Identify which cell holds the provided text, then report its [x, y] central coordinate. 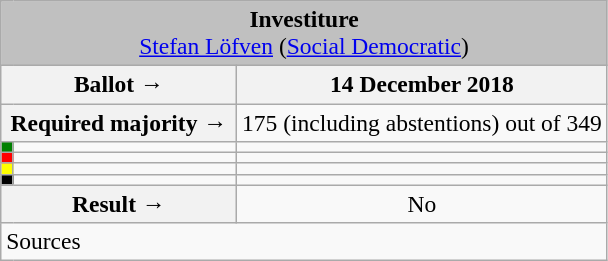
Result → [119, 204]
No [422, 204]
Sources [304, 241]
175 (including abstentions) out of 349 [422, 122]
Ballot → [119, 84]
14 December 2018 [422, 84]
Required majority → [119, 122]
InvestitureStefan Löfven (Social Democratic) [304, 32]
